Return [X, Y] of the center of cell containing provided text 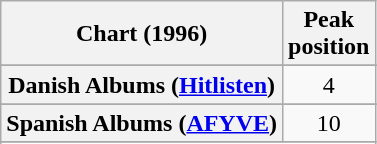
Danish Albums (Hitlisten) [142, 85]
10 [329, 123]
4 [329, 85]
Chart (1996) [142, 34]
Spanish Albums (AFYVE) [142, 123]
Peakposition [329, 34]
